For the text-containing cell, return its midpoint in (x, y) coordinate format. 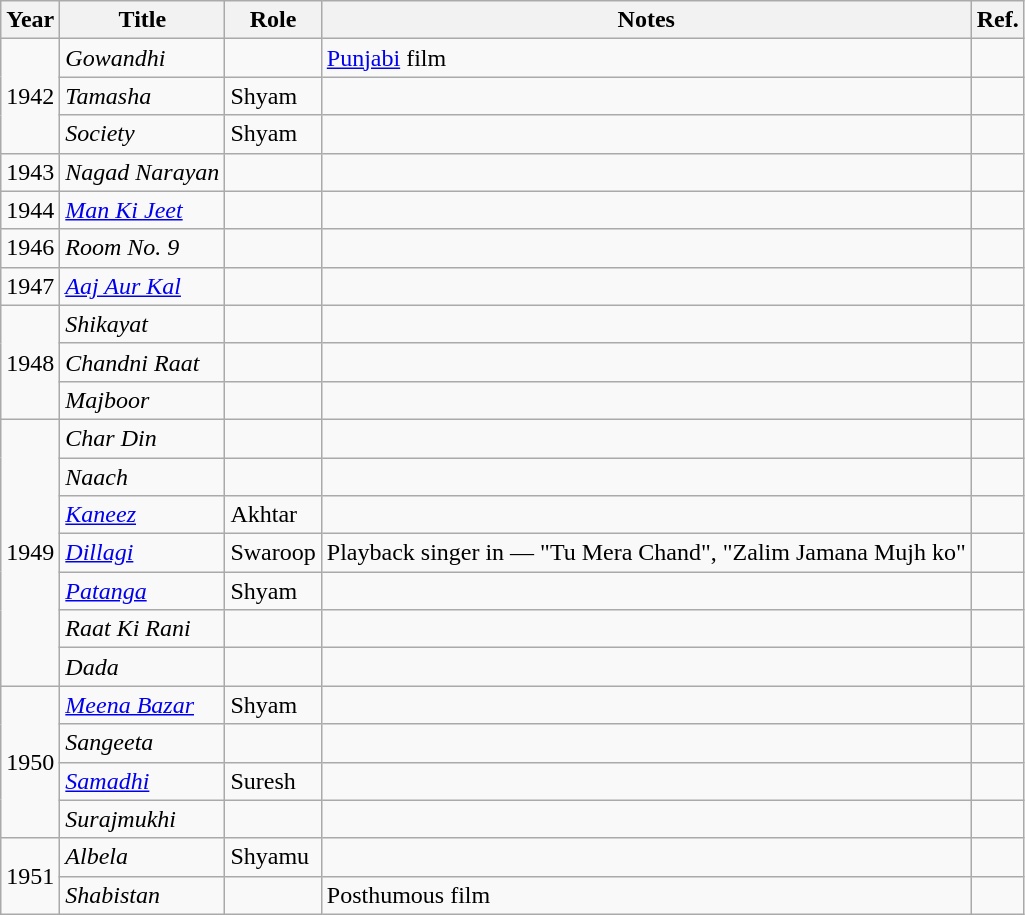
1944 (30, 210)
Dada (142, 667)
Raat Ki Rani (142, 629)
Year (30, 20)
Notes (646, 20)
1948 (30, 362)
Chandni Raat (142, 362)
Man Ki Jeet (142, 210)
Surajmukhi (142, 819)
Role (273, 20)
Shikayat (142, 324)
Suresh (273, 781)
Nagad Narayan (142, 172)
Kaneez (142, 515)
1947 (30, 286)
Ref. (998, 20)
Swaroop (273, 553)
1942 (30, 96)
Posthumous film (646, 895)
Albela (142, 857)
Meena Bazar (142, 705)
Majboor (142, 400)
Patanga (142, 591)
Playback singer in — "Tu Mera Chand", "Zalim Jamana Mujh ko" (646, 553)
Gowandhi (142, 58)
1951 (30, 876)
1949 (30, 552)
1950 (30, 762)
Akhtar (273, 515)
Samadhi (142, 781)
Shabistan (142, 895)
Society (142, 134)
Sangeeta (142, 743)
1943 (30, 172)
Dillagi (142, 553)
Punjabi film (646, 58)
Aaj Aur Kal (142, 286)
1946 (30, 248)
Char Din (142, 438)
Shyamu (273, 857)
Tamasha (142, 96)
Title (142, 20)
Room No. 9 (142, 248)
Naach (142, 477)
